Detect which cell encompasses the target text, then output its (x, y) center coordinate. 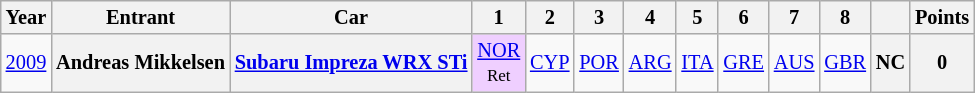
AUS (794, 63)
CYP (550, 63)
NC (890, 63)
2009 (26, 63)
Subaru Impreza WRX STi (352, 63)
NORRet (498, 63)
ITA (697, 63)
1 (498, 17)
Car (352, 17)
Year (26, 17)
Entrant (140, 17)
GBR (845, 63)
Andreas Mikkelsen (140, 63)
7 (794, 17)
Points (942, 17)
3 (598, 17)
6 (743, 17)
0 (942, 63)
4 (650, 17)
8 (845, 17)
GRE (743, 63)
POR (598, 63)
2 (550, 17)
ARG (650, 63)
5 (697, 17)
